Capture the cell that displays the provided text and extract its (X, Y) central coordinate. 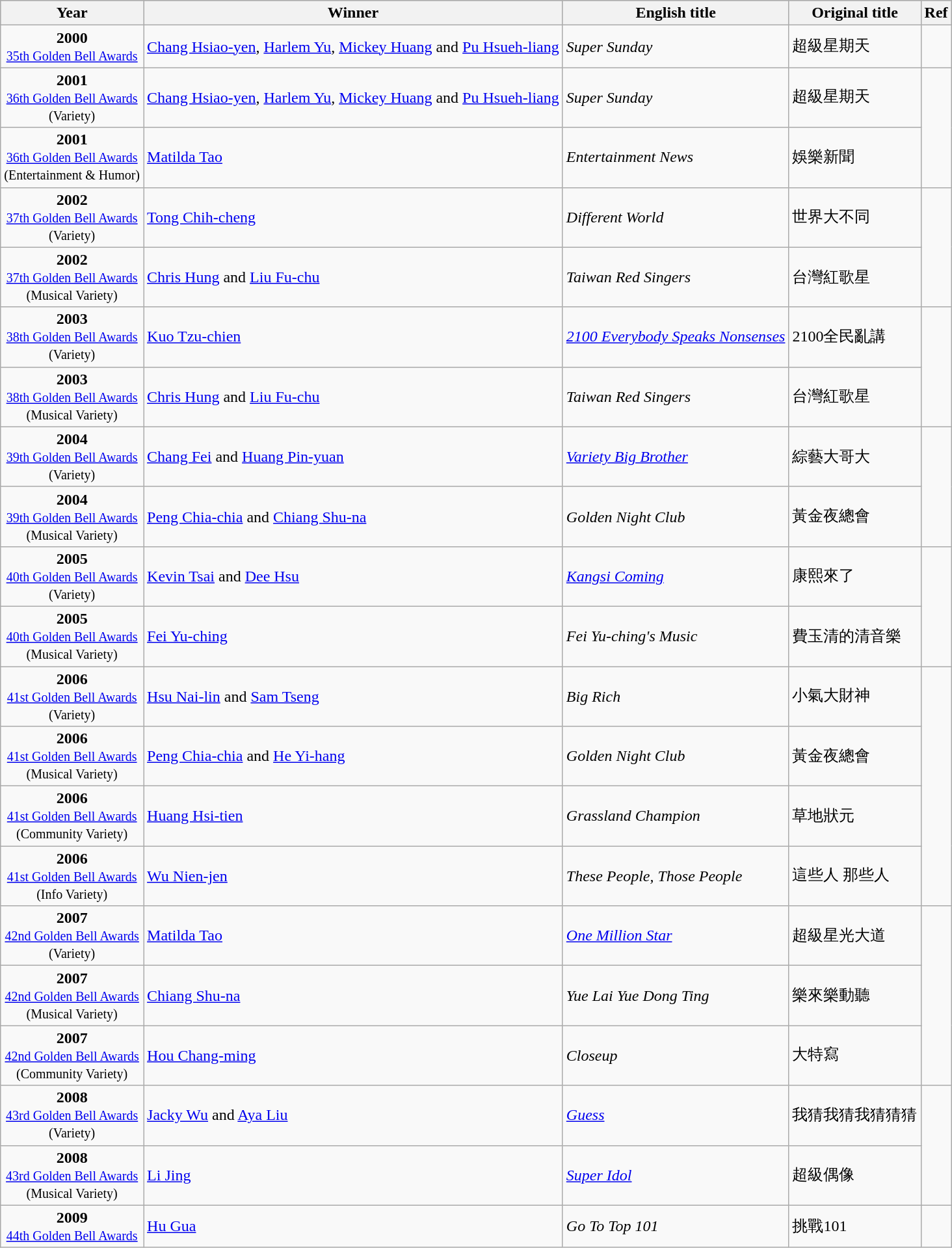
Tong Chih-cheng (354, 217)
小氣大財神 (854, 696)
Super Idol (676, 1175)
2001 36th Golden Bell Awards(Variety) (72, 98)
Fei Yu-ching's Music (676, 636)
2003 38th Golden Bell Awards(Musical Variety) (72, 397)
Guess (676, 1115)
2001 36th Golden Bell Awards(Entertainment & Humor) (72, 157)
Peng Chia-chia and He Yi-hang (354, 756)
2007 42nd Golden Bell Awards(Musical Variety) (72, 996)
康熙來了 (854, 576)
2004 39th Golden Bell Awards(Variety) (72, 457)
Kuo Tzu-chien (354, 337)
超級偶像 (854, 1175)
2005 40th Golden Bell Awards(Variety) (72, 576)
Hu Gua (354, 1227)
Hou Chang-ming (354, 1055)
Chiang Shu-na (354, 996)
大特寫 (854, 1055)
2100全民亂講 (854, 337)
Li Jing (354, 1175)
娛樂新聞 (854, 157)
Kevin Tsai and Dee Hsu (354, 576)
These People, Those People (676, 876)
Go To Top 101 (676, 1227)
Different World (676, 217)
English title (676, 13)
綜藝大哥大 (854, 457)
2009 44th Golden Bell Awards (72, 1227)
Entertainment News (676, 157)
Winner (354, 13)
Year (72, 13)
挑戰101 (854, 1227)
2006 41st Golden Bell Awards(Musical Variety) (72, 756)
Wu Nien-jen (354, 876)
2002 37th Golden Bell Awards(Variety) (72, 217)
2006 41st Golden Bell Awards(Variety) (72, 696)
2008 43rd Golden Bell Awards(Musical Variety) (72, 1175)
Jacky Wu and Aya Liu (354, 1115)
費玉清的清音樂 (854, 636)
Yue Lai Yue Dong Ting (676, 996)
Grassland Champion (676, 816)
2004 39th Golden Bell Awards(Musical Variety) (72, 516)
Closeup (676, 1055)
樂來樂動聽 (854, 996)
Chang Fei and Huang Pin-yuan (354, 457)
我猜我猜我猜猜猜 (854, 1115)
2000 35th Golden Bell Awards (72, 47)
2007 42nd Golden Bell Awards(Community Variety) (72, 1055)
2100 Everybody Speaks Nonsenses (676, 337)
Big Rich (676, 696)
Variety Big Brother (676, 457)
Peng Chia-chia and Chiang Shu-na (354, 516)
這些人 那些人 (854, 876)
世界大不同 (854, 217)
Original title (854, 13)
超級星光大道 (854, 936)
Fei Yu-ching (354, 636)
2002 37th Golden Bell Awards(Musical Variety) (72, 277)
One Million Star (676, 936)
Kangsi Coming (676, 576)
Ref (936, 13)
2006 41st Golden Bell Awards(Community Variety) (72, 816)
2007 42nd Golden Bell Awards(Variety) (72, 936)
Hsu Nai-lin and Sam Tseng (354, 696)
2006 41st Golden Bell Awards(Info Variety) (72, 876)
草地狀元 (854, 816)
Huang Hsi-tien (354, 816)
2008 43rd Golden Bell Awards(Variety) (72, 1115)
2005 40th Golden Bell Awards(Musical Variety) (72, 636)
2003 38th Golden Bell Awards(Variety) (72, 337)
